From the cell containing the given text, extract its center point as (X, Y) coordinate. 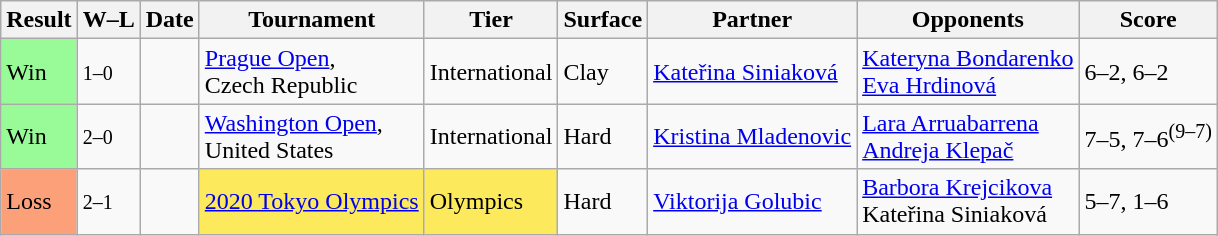
Clay (603, 72)
Viktorija Golubic (752, 202)
Tier (491, 20)
Date (170, 20)
Kateřina Siniaková (752, 72)
2–1 (108, 202)
Washington Open, United States (312, 136)
Opponents (968, 20)
Kristina Mladenovic (752, 136)
2–0 (108, 136)
Kateryna Bondarenko Eva Hrdinová (968, 72)
Score (1148, 20)
Prague Open, Czech Republic (312, 72)
Partner (752, 20)
Olympics (491, 202)
Tournament (312, 20)
Loss (39, 202)
6–2, 6–2 (1148, 72)
Result (39, 20)
Surface (603, 20)
1–0 (108, 72)
W–L (108, 20)
7–5, 7–6(9–7) (1148, 136)
Barbora Krejcikova Kateřina Siniaková (968, 202)
2020 Tokyo Olympics (312, 202)
Lara Arruabarrena Andreja Klepač (968, 136)
5–7, 1–6 (1148, 202)
